Scan for the cell matching the given text and deliver its [x, y] coordinate at center. 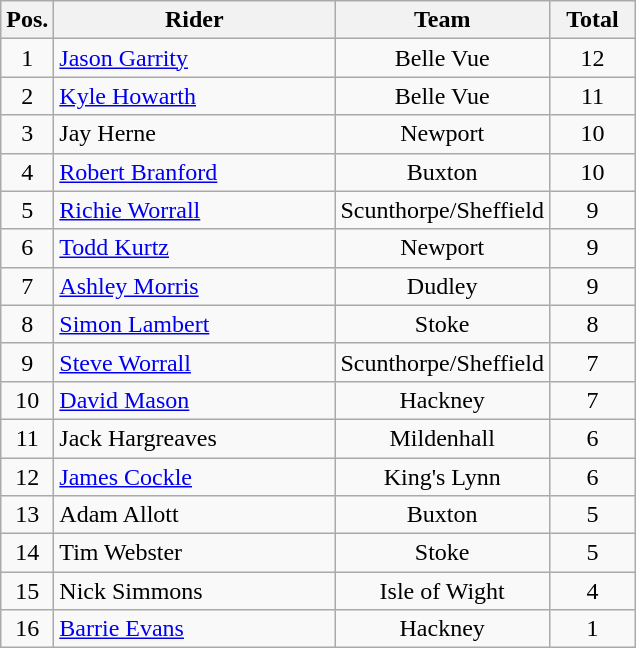
David Mason [194, 400]
2 [28, 96]
Dudley [442, 286]
14 [28, 553]
James Cockle [194, 477]
Robert Branford [194, 172]
Todd Kurtz [194, 248]
Adam Allott [194, 515]
Team [442, 20]
Mildenhall [442, 438]
Kyle Howarth [194, 96]
16 [28, 629]
Jay Herne [194, 134]
Simon Lambert [194, 324]
Jason Garrity [194, 58]
Jack Hargreaves [194, 438]
Nick Simmons [194, 591]
15 [28, 591]
Isle of Wight [442, 591]
Barrie Evans [194, 629]
Ashley Morris [194, 286]
King's Lynn [442, 477]
Steve Worrall [194, 362]
Tim Webster [194, 553]
Pos. [28, 20]
Total [592, 20]
13 [28, 515]
Rider [194, 20]
3 [28, 134]
Richie Worrall [194, 210]
